Detect which cell encompasses the target text, then output its (x, y) center coordinate. 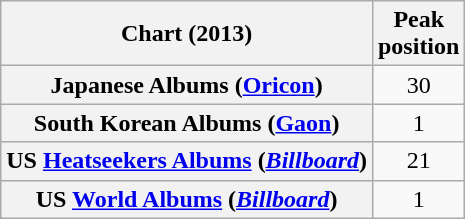
Japanese Albums (Oricon) (187, 85)
US World Albums (Billboard) (187, 199)
US Heatseekers Albums (Billboard) (187, 161)
Chart (2013) (187, 34)
30 (418, 85)
21 (418, 161)
Peakposition (418, 34)
South Korean Albums (Gaon) (187, 123)
